Output the (x, y) coordinate of the center of the cell containing the given text.  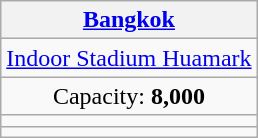
Indoor Stadium Huamark (129, 58)
Capacity: 8,000 (129, 96)
Bangkok (129, 20)
